From the cell containing the given text, extract its center point as (x, y) coordinate. 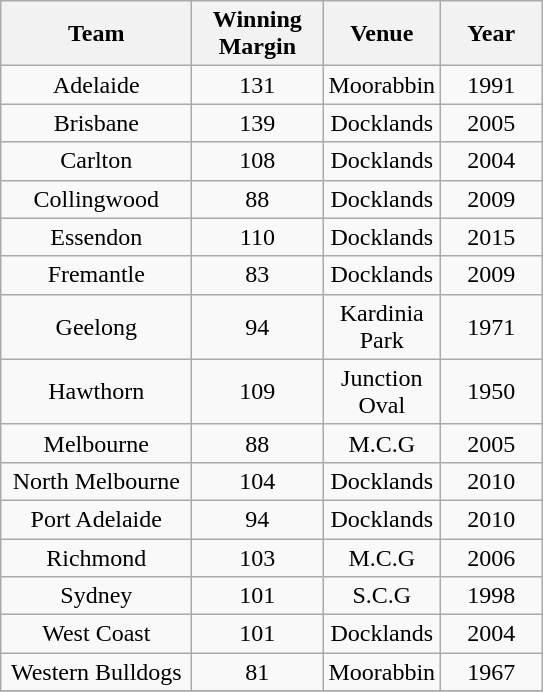
Port Adelaide (96, 519)
2006 (492, 557)
Venue (382, 34)
Collingwood (96, 199)
109 (258, 392)
Year (492, 34)
Fremantle (96, 275)
Melbourne (96, 443)
Adelaide (96, 85)
81 (258, 672)
108 (258, 161)
Kardinia Park (382, 326)
Western Bulldogs (96, 672)
North Melbourne (96, 481)
S.C.G (382, 596)
139 (258, 123)
Brisbane (96, 123)
2015 (492, 237)
Hawthorn (96, 392)
Junction Oval (382, 392)
Essendon (96, 237)
Sydney (96, 596)
Carlton (96, 161)
Winning Margin (258, 34)
110 (258, 237)
83 (258, 275)
1998 (492, 596)
1950 (492, 392)
Geelong (96, 326)
1991 (492, 85)
1967 (492, 672)
1971 (492, 326)
Team (96, 34)
103 (258, 557)
West Coast (96, 634)
131 (258, 85)
Richmond (96, 557)
104 (258, 481)
